Return the [X, Y] coordinate for the center point of the cell that contains the specified text.  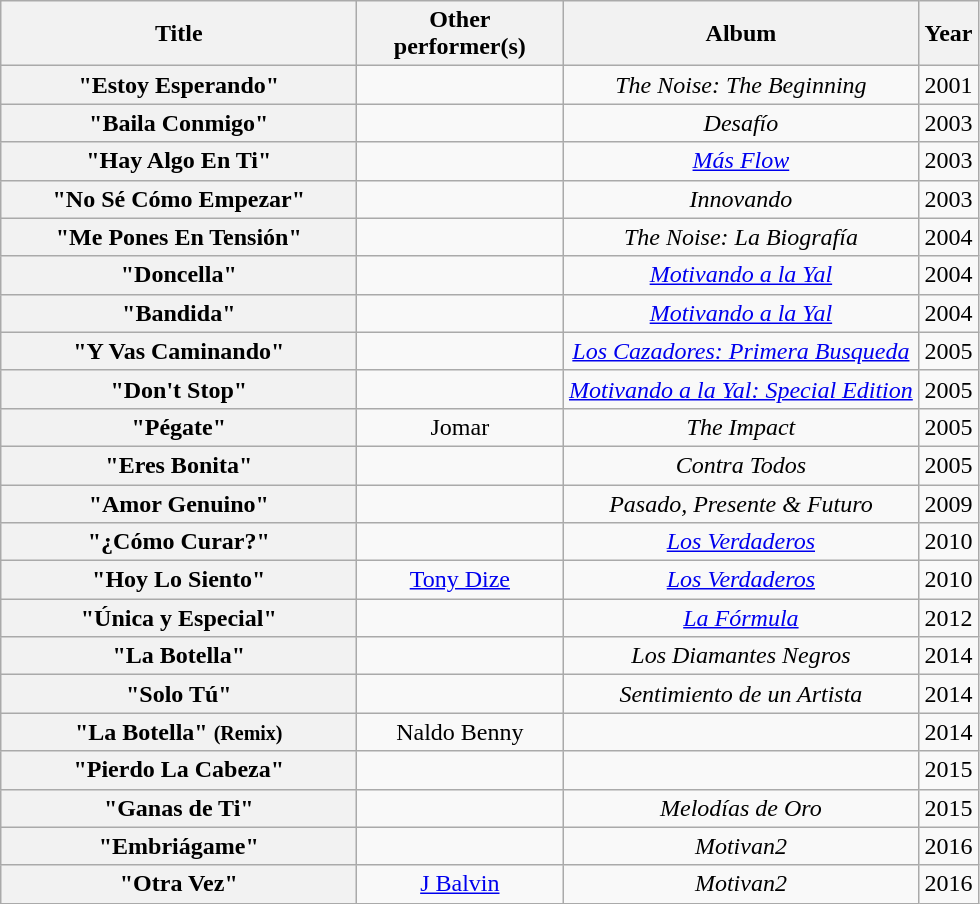
"Hay Algo En Ti" [179, 161]
The Noise: La Biografía [741, 237]
Naldo Benny [460, 732]
Melodías de Oro [741, 808]
J Balvin [460, 884]
"Eres Bonita" [179, 465]
Album [741, 34]
2001 [948, 85]
2012 [948, 618]
"Pierdo La Cabeza" [179, 770]
Year [948, 34]
Tony Dize [460, 580]
Los Cazadores: Primera Busqueda [741, 351]
Title [179, 34]
"Doncella" [179, 275]
The Impact [741, 427]
"Bandida" [179, 313]
Desafío [741, 123]
"Solo Tú" [179, 694]
Motivando a la Yal: Special Edition [741, 389]
"La Botella" [179, 656]
"No Sé Cómo Empezar" [179, 199]
"Me Pones En Tensión" [179, 237]
Jomar [460, 427]
"Amor Genuino" [179, 503]
"Pégate" [179, 427]
Los Diamantes Negros [741, 656]
La Fórmula [741, 618]
Contra Todos [741, 465]
"Estoy Esperando" [179, 85]
2009 [948, 503]
"Única y Especial" [179, 618]
Sentimiento de un Artista [741, 694]
"Don't Stop" [179, 389]
"Y Vas Caminando" [179, 351]
"La Botella" (Remix) [179, 732]
"Otra Vez" [179, 884]
Innovando [741, 199]
"Hoy Lo Siento" [179, 580]
Other performer(s) [460, 34]
"Baila Conmigo" [179, 123]
"Embriágame" [179, 846]
Más Flow [741, 161]
Pasado, Presente & Futuro [741, 503]
The Noise: The Beginning [741, 85]
"Ganas de Ti" [179, 808]
"¿Cómo Curar?" [179, 542]
